Return the [X, Y] coordinate for the center point of the cell that contains the specified text.  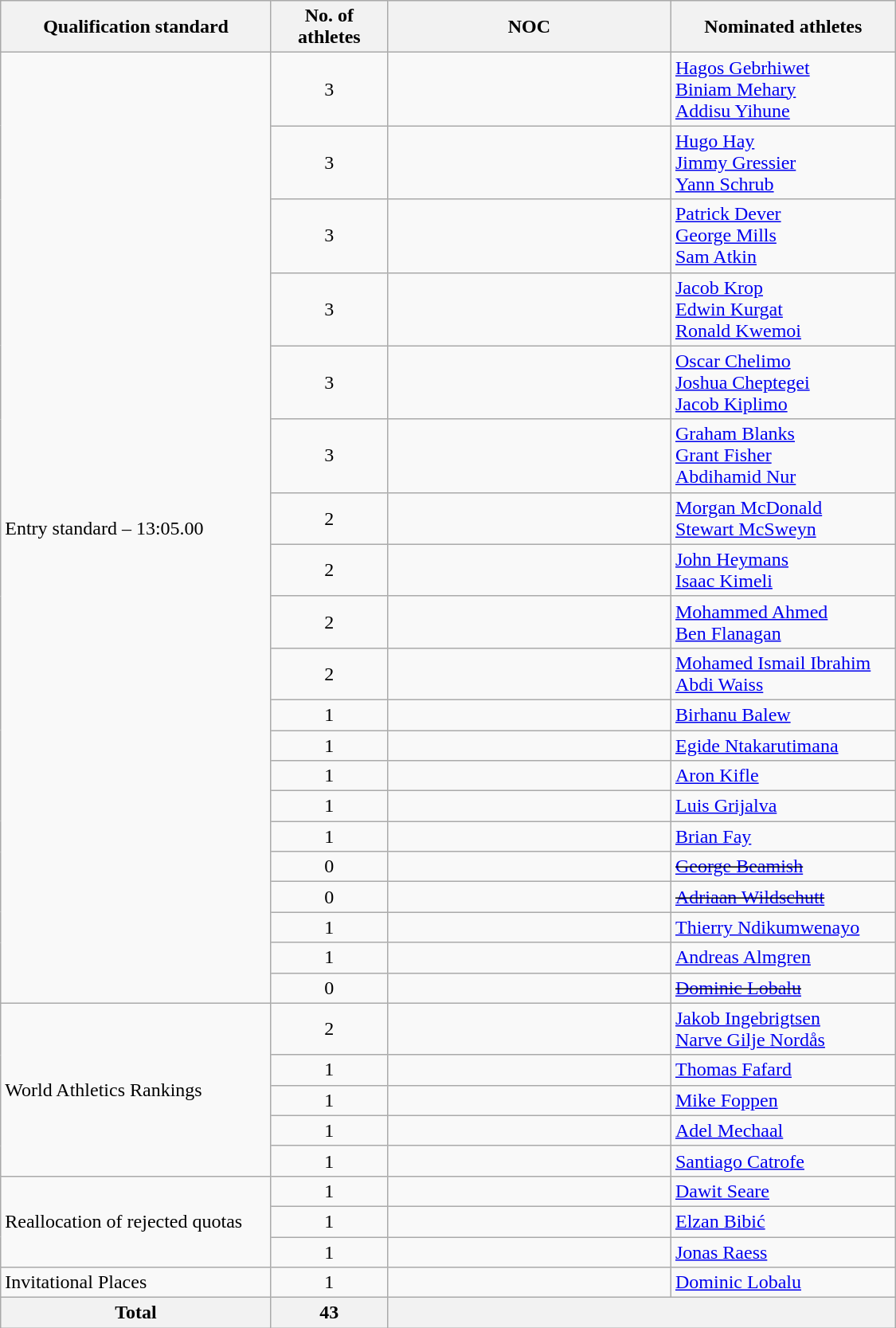
Andreas Almgren [783, 958]
Invitational Places [136, 1283]
Entry standard – 13:05.00 [136, 527]
No. of athletes [329, 27]
Luis Grijalva [783, 806]
Jacob KropEdwin KurgatRonald Kwemoi [783, 309]
Hagos GebrhiwetBiniam MeharyAddisu Yihune [783, 89]
Total [136, 1313]
Santiago Catrofe [783, 1161]
John HeymansIsaac Kimeli [783, 570]
Nominated athletes [783, 27]
Hugo HayJimmy GressierYann Schrub [783, 163]
Mike Foppen [783, 1100]
Birhanu Balew [783, 715]
Mohammed AhmedBen Flanagan [783, 621]
Thierry Ndikumwenayo [783, 927]
George Beamish [783, 867]
Egide Ntakarutimana [783, 745]
Thomas Fafard [783, 1070]
Adriaan Wildschutt [783, 897]
Reallocation of rejected quotas [136, 1221]
Elzan Bibić [783, 1221]
Jonas Raess [783, 1252]
Aron Kifle [783, 776]
Brian Fay [783, 836]
Dawit Seare [783, 1191]
Patrick DeverGeorge MillsSam Atkin [783, 236]
43 [329, 1313]
Qualification standard [136, 27]
NOC [529, 27]
Mohamed Ismail IbrahimAbdi Waiss [783, 674]
World Athletics Rankings [136, 1090]
Graham BlanksGrant FisherAbdihamid Nur [783, 456]
Jakob IngebrigtsenNarve Gilje Nordås [783, 1029]
Oscar ChelimoJoshua CheptegeiJacob Kiplimo [783, 382]
Adel Mechaal [783, 1130]
Morgan McDonaldStewart McSweyn [783, 518]
